Pinpoint the cell where the given text exists, returning its (X, Y) midpoint coordinate. 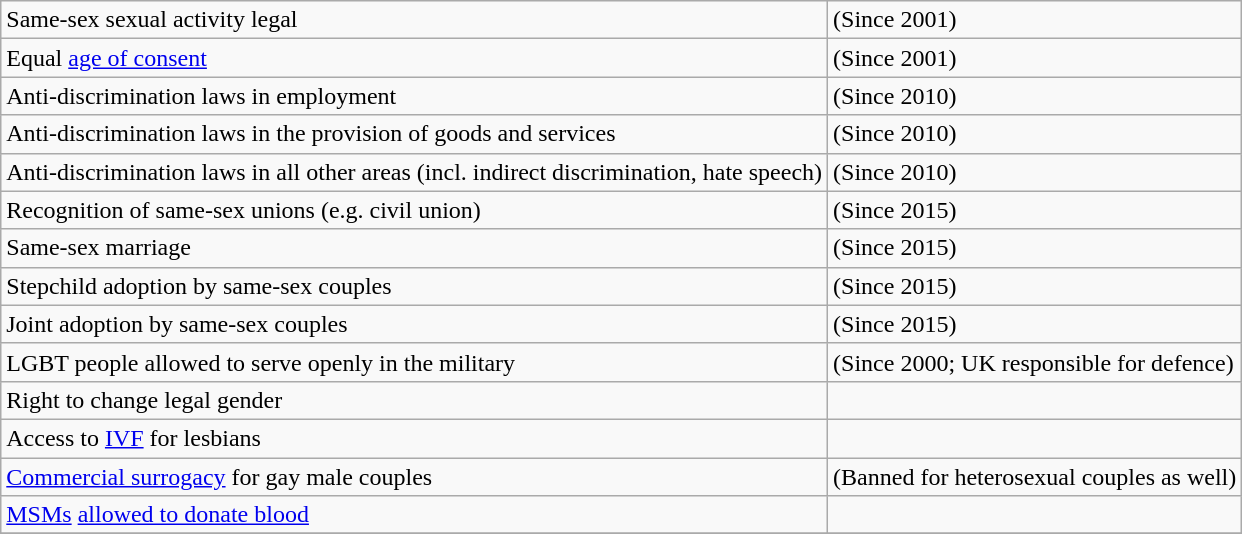
LGBT people allowed to serve openly in the military (414, 362)
Same-sex sexual activity legal (414, 20)
Anti-discrimination laws in the provision of goods and services (414, 134)
Stepchild adoption by same-sex couples (414, 286)
Joint adoption by same-sex couples (414, 324)
(Banned for heterosexual couples as well) (1035, 477)
Anti-discrimination laws in employment (414, 96)
Same-sex marriage (414, 248)
MSMs allowed to donate blood (414, 515)
Equal age of consent (414, 58)
Right to change legal gender (414, 400)
Anti-discrimination laws in all other areas (incl. indirect discrimination, hate speech) (414, 172)
(Since 2000; UK responsible for defence) (1035, 362)
Access to IVF for lesbians (414, 438)
Commercial surrogacy for gay male couples (414, 477)
Recognition of same-sex unions (e.g. civil union) (414, 210)
